Capture the cell that displays the provided text and extract its [x, y] central coordinate. 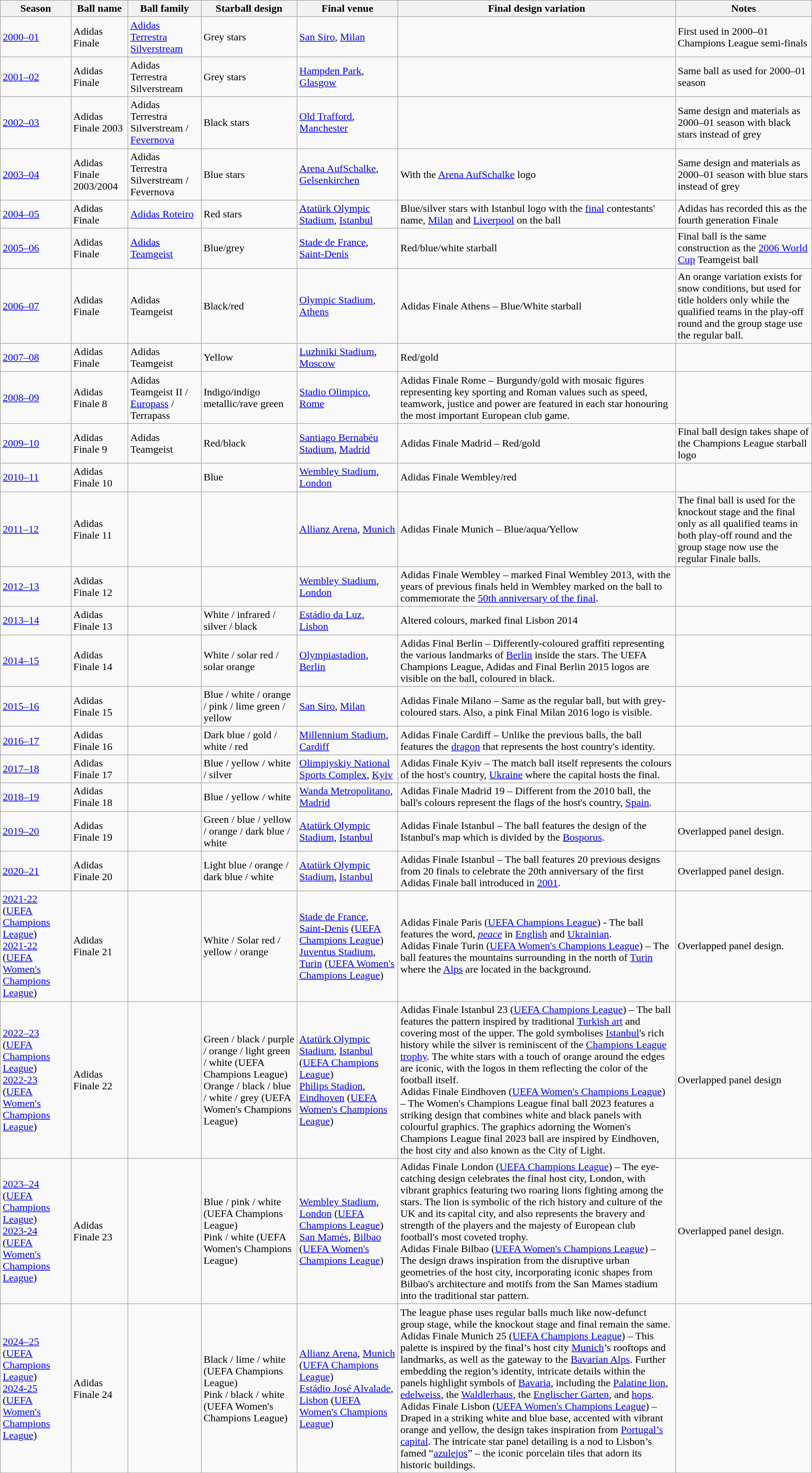
Blue / pink / white (UEFA Champions League)Pink / white (UEFA Women's Champions League) [249, 1231]
Wanda Metropolitano, Madrid [348, 797]
Adidas Finale 23 [100, 1231]
Red/blue/white starball [537, 248]
Luzhniki Stadium, Moscow [348, 358]
Adidas Finale 21 [100, 946]
Adidas Finale Athens – Blue/White starball [537, 306]
2013–14 [36, 621]
Blue / yellow / white [249, 797]
2006–07 [36, 306]
Stade de France, Saint-Denis [348, 248]
Light blue / orange / dark blue / white [249, 871]
2000–01 [36, 37]
Blue / white / orange / pink / lime green / yellow [249, 707]
2018–19 [36, 797]
Adidas Finale 9 [100, 443]
2004–05 [36, 214]
Adidas Finale 2003 [100, 122]
Adidas Finale Munich – Blue/aqua/Yellow [537, 529]
Adidas Finale 10 [100, 477]
Adidas Finale 20 [100, 871]
Adidas Finale Madrid 19 – Different from the 2010 ball, the ball's colours represent the flags of the host's country, Spain. [537, 797]
Adidas has recorded this as the fourth generation Finale [743, 214]
Altered colours, marked final Lisbon 2014 [537, 621]
2016–17 [36, 740]
Adidas Finale 8 [100, 398]
Red/gold [537, 358]
Final ball is the same construction as the 2006 World Cup Teamgeist ball [743, 248]
2012–13 [36, 587]
Adidas Finale 2003/2004 [100, 174]
2017–18 [36, 769]
Adidas Finale 22 [100, 1080]
Black/red [249, 306]
Adidas Finale 16 [100, 740]
2014–15 [36, 661]
Red stars [249, 214]
Yellow [249, 358]
Adidas Finale 24 [100, 1388]
Blue stars [249, 174]
White / infrared / silver / black [249, 621]
Olimpiyskiy National Sports Complex, Kyiv [348, 769]
Adidas Roteiro [165, 214]
2001–02 [36, 77]
Final ball design takes shape of the Champions League starball logo [743, 443]
2007–08 [36, 358]
2019–20 [36, 831]
Adidas Finale Cardiff – Unlike the previous balls, the ball features the dragon that represents the host country's identity. [537, 740]
Adidas Finale 13 [100, 621]
2005–06 [36, 248]
Green / black / purple / orange / light green / white (UEFA Champions League)Orange / black / blue / white / grey (UEFA Women's Champions League) [249, 1080]
Allianz Arena, Munich [348, 529]
Blue/grey [249, 248]
2015–16 [36, 707]
Olympiastadion, Berlin [348, 661]
First used in 2000–01 Champions League semi-finals [743, 37]
Overlapped panel design [743, 1080]
Adidas Finale 12 [100, 587]
2002–03 [36, 122]
Adidas Finale 19 [100, 831]
Same ball as used for 2000–01 season [743, 77]
2022–23 (UEFA Champions League)2022-23 (UEFA Women's Champions League) [36, 1080]
Adidas Finale Wembley/red [537, 477]
White / solar red / solar orange [249, 661]
Adidas Teamgeist II / Europass / Terrapass [165, 398]
With the Arena AufSchalke logo [537, 174]
Arena AufSchalke, Gelsenkirchen [348, 174]
White / Solar red / yellow / orange [249, 946]
Notes [743, 9]
2021-22 (UEFA Champions League)2021-22 (UEFA Women's Champions League) [36, 946]
2024–25 (UEFA Champions League)2024-25 (UEFA Women's Champions League) [36, 1388]
Indigo/indigo metallic/rave green [249, 398]
Hampden Park, Glasgow [348, 77]
Stade de France, Saint-Denis (UEFA Champions League)Juventus Stadium, Turin (UEFA Women's Champions League) [348, 946]
Dark blue / gold / white / red [249, 740]
Adidas Finale 14 [100, 661]
Estádio da Luz, Lisbon [348, 621]
Stadio Olimpico, Rome [348, 398]
Black / lime / white (UEFA Champions League)Pink / black / white (UEFA Women's Champions League) [249, 1388]
Blue/silver stars with Istanbul logo with the final contestants' name, Milan and Liverpool on the ball [537, 214]
Adidas Finale 11 [100, 529]
Red/black [249, 443]
Green / blue / yellow / orange / dark blue / white [249, 831]
2010–11 [36, 477]
Adidas Finale 15 [100, 707]
Final design variation [537, 9]
Wembley Stadium, London (UEFA Champions League)San Mamés, Bilbao (UEFA Women's Champions League) [348, 1231]
Ball name [100, 9]
Old Trafford, Manchester [348, 122]
Atatürk Olympic Stadium, Istanbul (UEFA Champions League)Philips Stadion, Eindhoven (UEFA Women's Champions League) [348, 1080]
Santiago Bernabéu Stadium, Madrid [348, 443]
Millennium Stadium, Cardiff [348, 740]
Blue / yellow / white / silver [249, 769]
Season [36, 9]
Final venue [348, 9]
Adidas Finale 18 [100, 797]
2009–10 [36, 443]
Adidas Finale Milano – Same as the regular ball, but with grey-coloured stars. Also, a pink Final Milan 2016 logo is visible. [537, 707]
Adidas Finale Kyiv – The match ball itself represents the colours of the host's country, Ukraine where the capital hosts the final. [537, 769]
Starball design [249, 9]
Same design and materials as 2000–01 season with blue stars instead of grey [743, 174]
2023–24 (UEFA Champions League)2023-24 (UEFA Women's Champions League) [36, 1231]
Adidas Finale Istanbul – The ball features the design of the Istanbul's map which is divided by the Bosporus. [537, 831]
Adidas Finale 17 [100, 769]
2008–09 [36, 398]
2003–04 [36, 174]
Same design and materials as 2000–01 season with black stars instead of grey [743, 122]
Ball family [165, 9]
2020–21 [36, 871]
Blue [249, 477]
Adidas Finale Madrid – Red/gold [537, 443]
Allianz Arena, Munich (UEFA Champions League)Estádio José Alvalade, Lisbon (UEFA Women's Champions League) [348, 1388]
2011–12 [36, 529]
Black stars [249, 122]
Olympic Stadium, Athens [348, 306]
